Extract the [x, y] coordinate from the center of the cell holding the provided text.  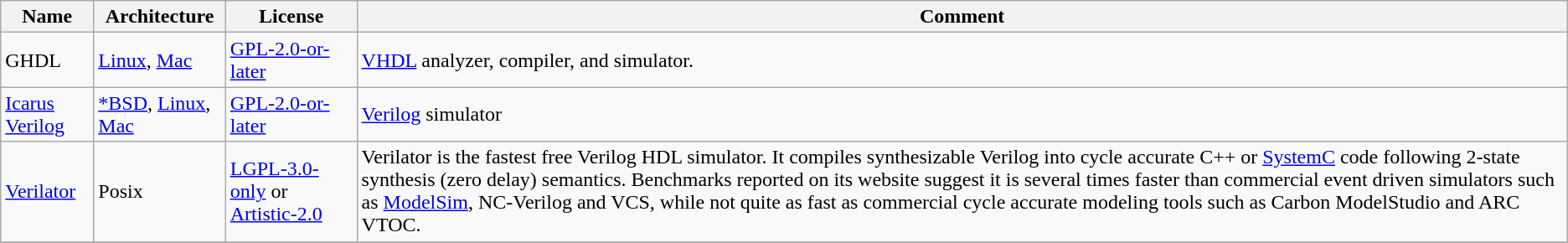
LGPL-3.0-only or Artistic-2.0 [291, 191]
Icarus Verilog [47, 114]
Architecture [159, 17]
Verilog simulator [962, 114]
*BSD, Linux, Mac [159, 114]
Name [47, 17]
Comment [962, 17]
Posix [159, 191]
Linux, Mac [159, 60]
Verilator [47, 191]
License [291, 17]
GHDL [47, 60]
VHDL analyzer, compiler, and simulator. [962, 60]
